Pinpoint the cell where the given text exists, returning its (x, y) midpoint coordinate. 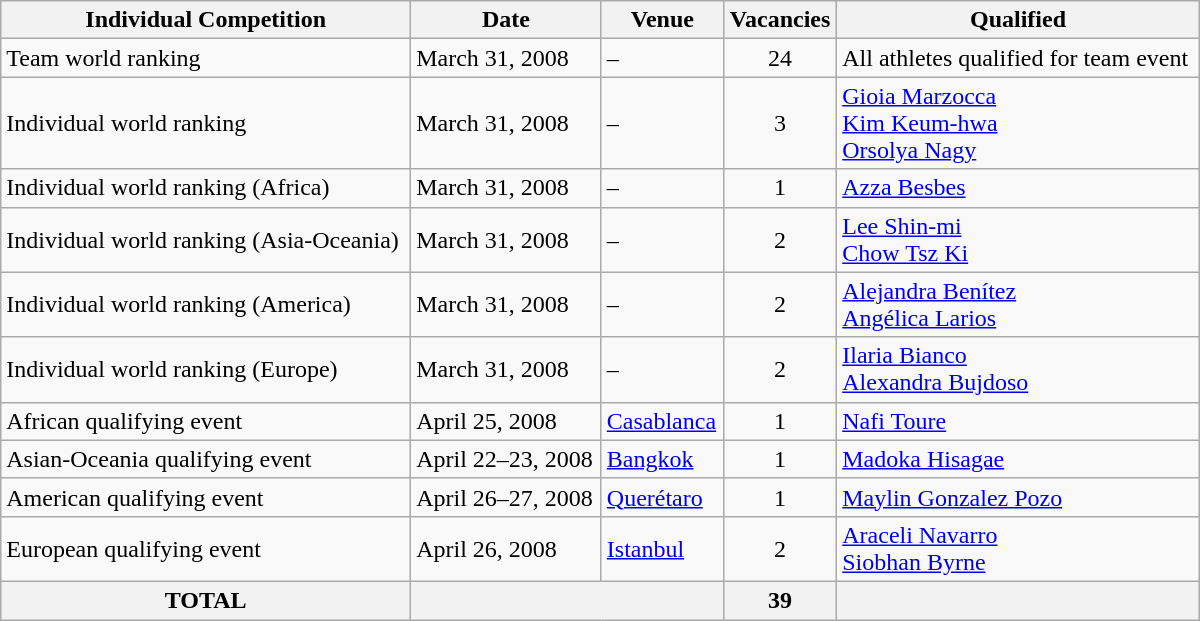
Azza Besbes (1018, 188)
24 (780, 58)
Individual world ranking (Europe) (206, 370)
April 26, 2008 (506, 548)
April 26–27, 2008 (506, 497)
Date (506, 20)
Asian-Oceania qualifying event (206, 459)
Madoka Hisagae (1018, 459)
Individual world ranking (206, 123)
3 (780, 123)
Casablanca (662, 421)
TOTAL (206, 600)
Individual world ranking (Asia-Oceania) (206, 240)
Araceli Navarro Siobhan Byrne (1018, 548)
April 22–23, 2008 (506, 459)
Ilaria Bianco Alexandra Bujdoso (1018, 370)
Team world ranking (206, 58)
Lee Shin-mi Chow Tsz Ki (1018, 240)
April 25, 2008 (506, 421)
Querétaro (662, 497)
Vacancies (780, 20)
Maylin Gonzalez Pozo (1018, 497)
Nafi Toure (1018, 421)
European qualifying event (206, 548)
American qualifying event (206, 497)
Bangkok (662, 459)
39 (780, 600)
Individual world ranking (Africa) (206, 188)
Istanbul (662, 548)
Individual Competition (206, 20)
Qualified (1018, 20)
African qualifying event (206, 421)
Venue (662, 20)
Alejandra Benítez Angélica Larios (1018, 304)
Gioia Marzocca Kim Keum-hwa Orsolya Nagy (1018, 123)
All athletes qualified for team event (1018, 58)
Individual world ranking (America) (206, 304)
